Identify which cell holds the provided text, then report its (X, Y) central coordinate. 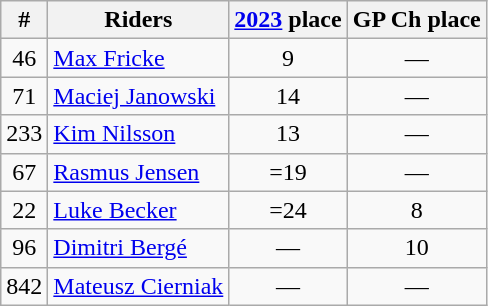
Maciej Janowski (138, 96)
=19 (288, 172)
9 (288, 58)
71 (24, 96)
Dimitri Bergé (138, 248)
842 (24, 286)
Rasmus Jensen (138, 172)
Kim Nilsson (138, 134)
13 (288, 134)
46 (24, 58)
Mateusz Cierniak (138, 286)
14 (288, 96)
233 (24, 134)
Luke Becker (138, 210)
GP Ch place (416, 20)
Max Fricke (138, 58)
2023 place (288, 20)
22 (24, 210)
67 (24, 172)
# (24, 20)
96 (24, 248)
8 (416, 210)
10 (416, 248)
Riders (138, 20)
=24 (288, 210)
